From the cell containing the given text, extract its center point as (X, Y) coordinate. 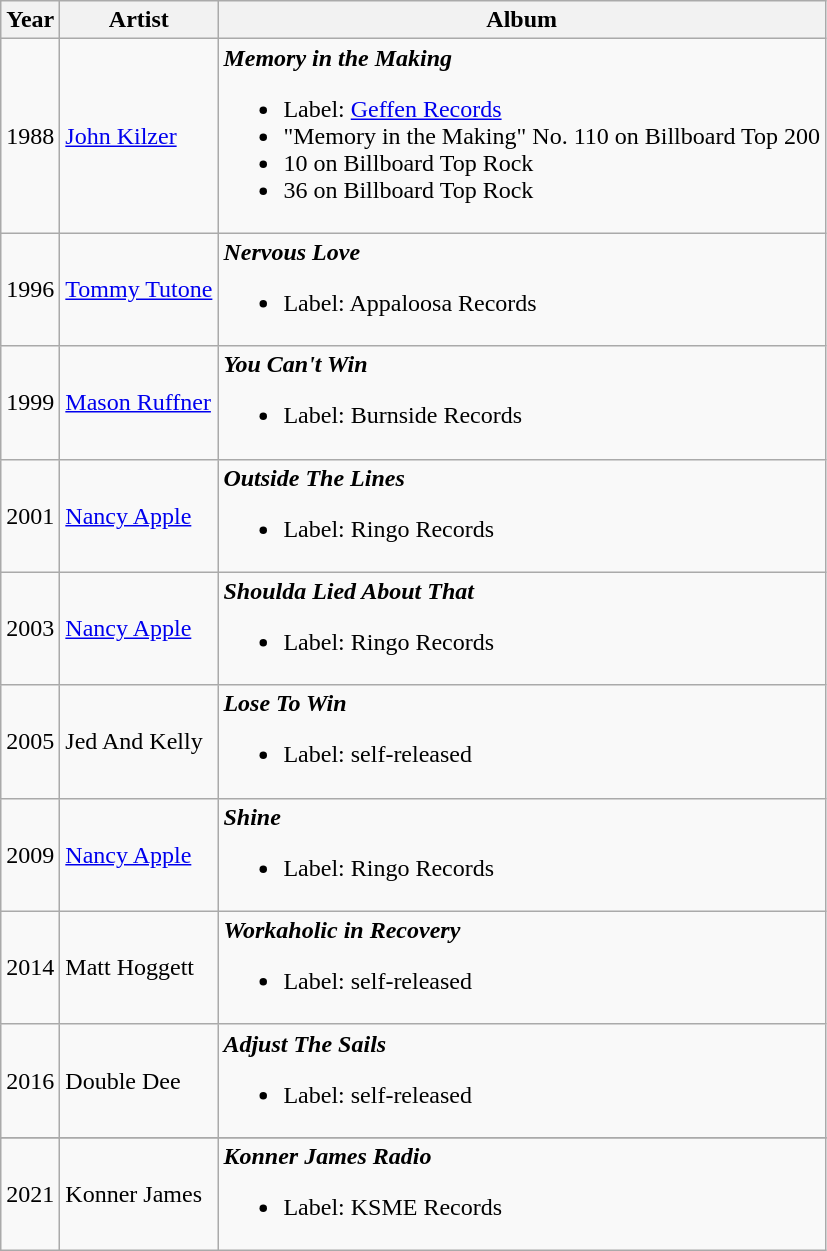
Jed And Kelly (139, 742)
You Can't WinLabel: Burnside Records (522, 402)
2001 (30, 516)
Artist (139, 20)
Matt Hoggett (139, 968)
2021 (30, 1194)
1999 (30, 402)
2003 (30, 628)
Lose To WinLabel: self-released (522, 742)
Konner James RadioLabel: KSME Records (522, 1194)
2014 (30, 968)
Nervous LoveLabel: Appaloosa Records (522, 290)
John Kilzer (139, 136)
Double Dee (139, 1080)
1996 (30, 290)
Outside The LinesLabel: Ringo Records (522, 516)
2005 (30, 742)
Adjust The SailsLabel: self-released (522, 1080)
2009 (30, 854)
1988 (30, 136)
Workaholic in RecoveryLabel: self-released (522, 968)
Mason Ruffner (139, 402)
Memory in the MakingLabel: Geffen Records"Memory in the Making" No. 110 on Billboard Top 20010 on Billboard Top Rock36 on Billboard Top Rock (522, 136)
ShineLabel: Ringo Records (522, 854)
Album (522, 20)
Shoulda Lied About ThatLabel: Ringo Records (522, 628)
Konner James (139, 1194)
Year (30, 20)
Tommy Tutone (139, 290)
2016 (30, 1080)
